Locate the cell with the specified text and output its [X, Y] center coordinate. 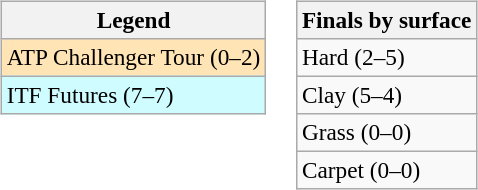
ATP Challenger Tour (0–2) [133, 57]
Grass (0–0) [387, 133]
Carpet (0–0) [387, 171]
Hard (2–5) [387, 57]
ITF Futures (7–7) [133, 95]
Finals by surface [387, 20]
Clay (5–4) [387, 95]
Legend [133, 20]
